Detect which cell encompasses the target text, then output its (x, y) center coordinate. 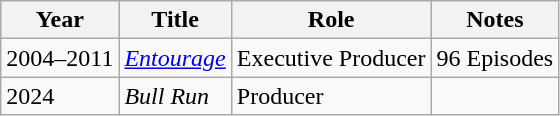
Entourage (175, 58)
Executive Producer (331, 58)
Year (60, 20)
Role (331, 20)
2024 (60, 96)
2004–2011 (60, 58)
Producer (331, 96)
Notes (495, 20)
96 Episodes (495, 58)
Title (175, 20)
Bull Run (175, 96)
